Provide the (X, Y) coordinate of the cell's center where the given text is located.  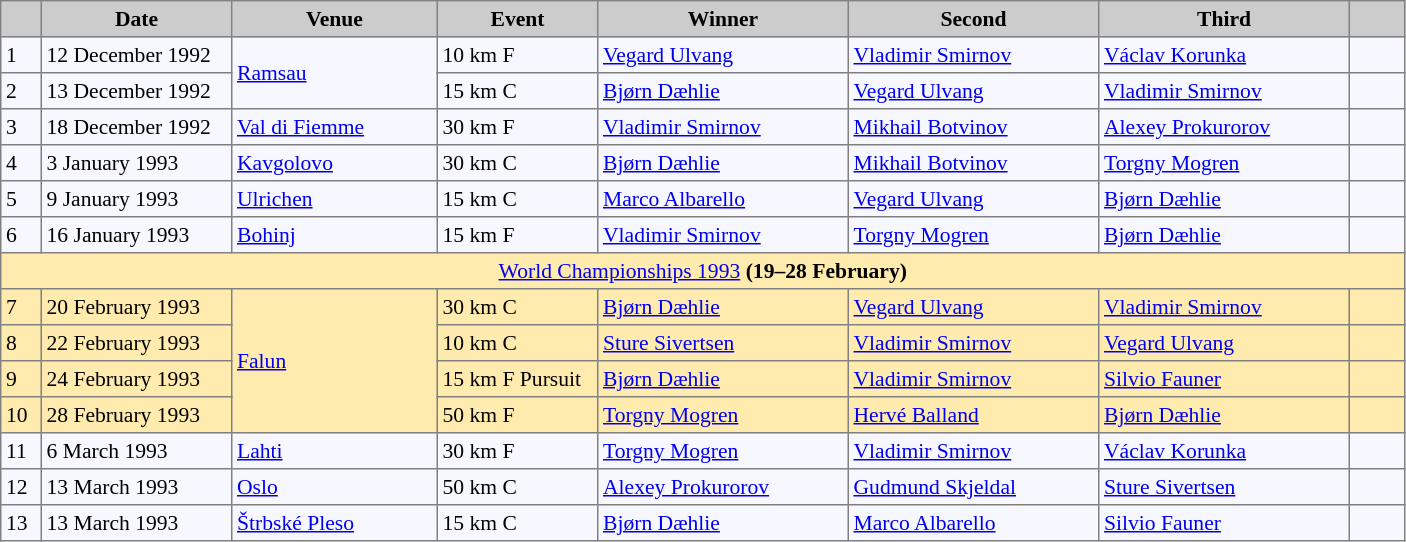
13 December 1992 (136, 91)
3 (21, 127)
15 km F Pursuit (517, 379)
Falun (335, 361)
Winner (723, 19)
Kavgolovo (335, 163)
10 km C (517, 343)
10 km F (517, 55)
6 (21, 235)
6 March 1993 (136, 451)
22 February 1993 (136, 343)
8 (21, 343)
Third (1224, 19)
1 (21, 55)
12 December 1992 (136, 55)
50 km F (517, 415)
Hervé Balland (973, 415)
Ramsau (335, 73)
9 January 1993 (136, 199)
Štrbské Pleso (335, 523)
18 December 1992 (136, 127)
Venue (335, 19)
15 km F (517, 235)
24 February 1993 (136, 379)
Val di Fiemme (335, 127)
16 January 1993 (136, 235)
World Championships 1993 (19–28 February) (703, 271)
11 (21, 451)
Oslo (335, 487)
4 (21, 163)
7 (21, 307)
Lahti (335, 451)
Second (973, 19)
2 (21, 91)
Event (517, 19)
28 February 1993 (136, 415)
3 January 1993 (136, 163)
Bohinj (335, 235)
50 km C (517, 487)
13 (21, 523)
Date (136, 19)
20 February 1993 (136, 307)
Ulrichen (335, 199)
5 (21, 199)
9 (21, 379)
10 (21, 415)
12 (21, 487)
Gudmund Skjeldal (973, 487)
